Return the [x, y] coordinate for the center point of the cell that contains the specified text.  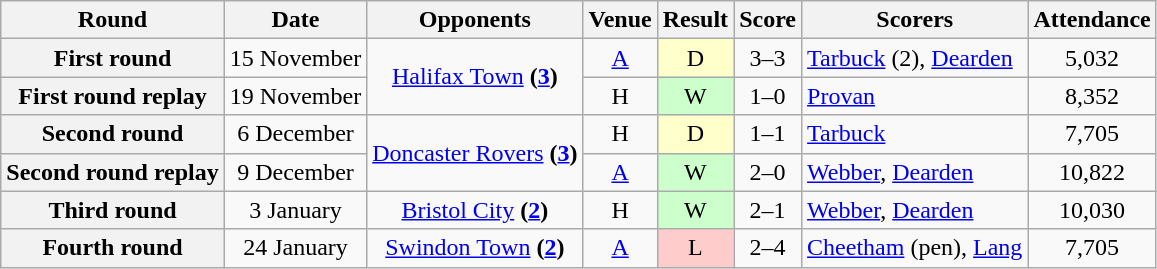
Tarbuck (2), Dearden [915, 58]
9 December [295, 172]
Third round [113, 210]
Round [113, 20]
1–0 [768, 96]
8,352 [1092, 96]
Date [295, 20]
First round replay [113, 96]
6 December [295, 134]
First round [113, 58]
2–1 [768, 210]
10,822 [1092, 172]
3–3 [768, 58]
Attendance [1092, 20]
Bristol City (2) [475, 210]
Second round replay [113, 172]
Cheetham (pen), Lang [915, 248]
19 November [295, 96]
Venue [620, 20]
2–4 [768, 248]
Provan [915, 96]
Halifax Town (3) [475, 77]
Opponents [475, 20]
5,032 [1092, 58]
Tarbuck [915, 134]
Fourth round [113, 248]
2–0 [768, 172]
15 November [295, 58]
Score [768, 20]
Result [695, 20]
1–1 [768, 134]
Second round [113, 134]
Scorers [915, 20]
L [695, 248]
3 January [295, 210]
Swindon Town (2) [475, 248]
10,030 [1092, 210]
Doncaster Rovers (3) [475, 153]
24 January [295, 248]
